From the cell containing the given text, extract its center point as (X, Y) coordinate. 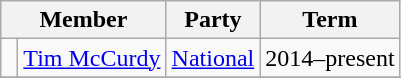
Party (213, 20)
National (213, 58)
Tim McCurdy (92, 58)
Term (330, 20)
2014–present (330, 58)
Member (84, 20)
